Return [X, Y] of the center of cell containing provided text 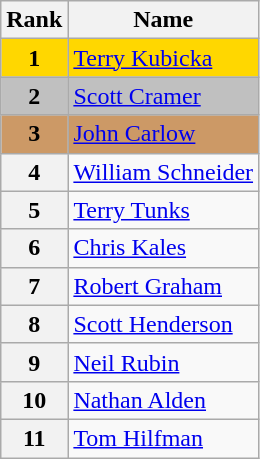
11 [34, 438]
1 [34, 58]
Terry Kubicka [164, 58]
8 [34, 324]
William Schneider [164, 172]
Rank [34, 20]
6 [34, 248]
10 [34, 400]
Chris Kales [164, 248]
4 [34, 172]
Terry Tunks [164, 210]
Nathan Alden [164, 400]
John Carlow [164, 134]
7 [34, 286]
Neil Rubin [164, 362]
Scott Cramer [164, 96]
Tom Hilfman [164, 438]
Name [164, 20]
3 [34, 134]
2 [34, 96]
5 [34, 210]
9 [34, 362]
Scott Henderson [164, 324]
Robert Graham [164, 286]
